Determine the (X, Y) coordinate at the center of the cell enclosing the given text.  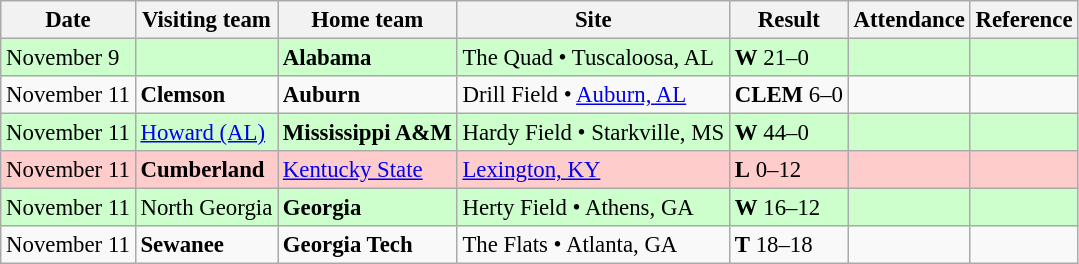
Clemson (206, 95)
Reference (1024, 20)
Alabama (368, 58)
November 9 (68, 58)
L 0–12 (788, 170)
Home team (368, 20)
W 44–0 (788, 133)
Auburn (368, 95)
T 18–18 (788, 245)
W 21–0 (788, 58)
Result (788, 20)
Howard (AL) (206, 133)
The Quad • Tuscaloosa, AL (593, 58)
Date (68, 20)
The Flats • Atlanta, GA (593, 245)
Lexington, KY (593, 170)
Herty Field • Athens, GA (593, 208)
W 16–12 (788, 208)
North Georgia (206, 208)
Mississippi A&M (368, 133)
Hardy Field • Starkville, MS (593, 133)
Georgia Tech (368, 245)
Site (593, 20)
Attendance (909, 20)
Georgia (368, 208)
Drill Field • Auburn, AL (593, 95)
Kentucky State (368, 170)
Visiting team (206, 20)
CLEM 6–0 (788, 95)
Sewanee (206, 245)
Cumberland (206, 170)
